Find where the given text appears and provide that cell's center as (X, Y) coordinate. 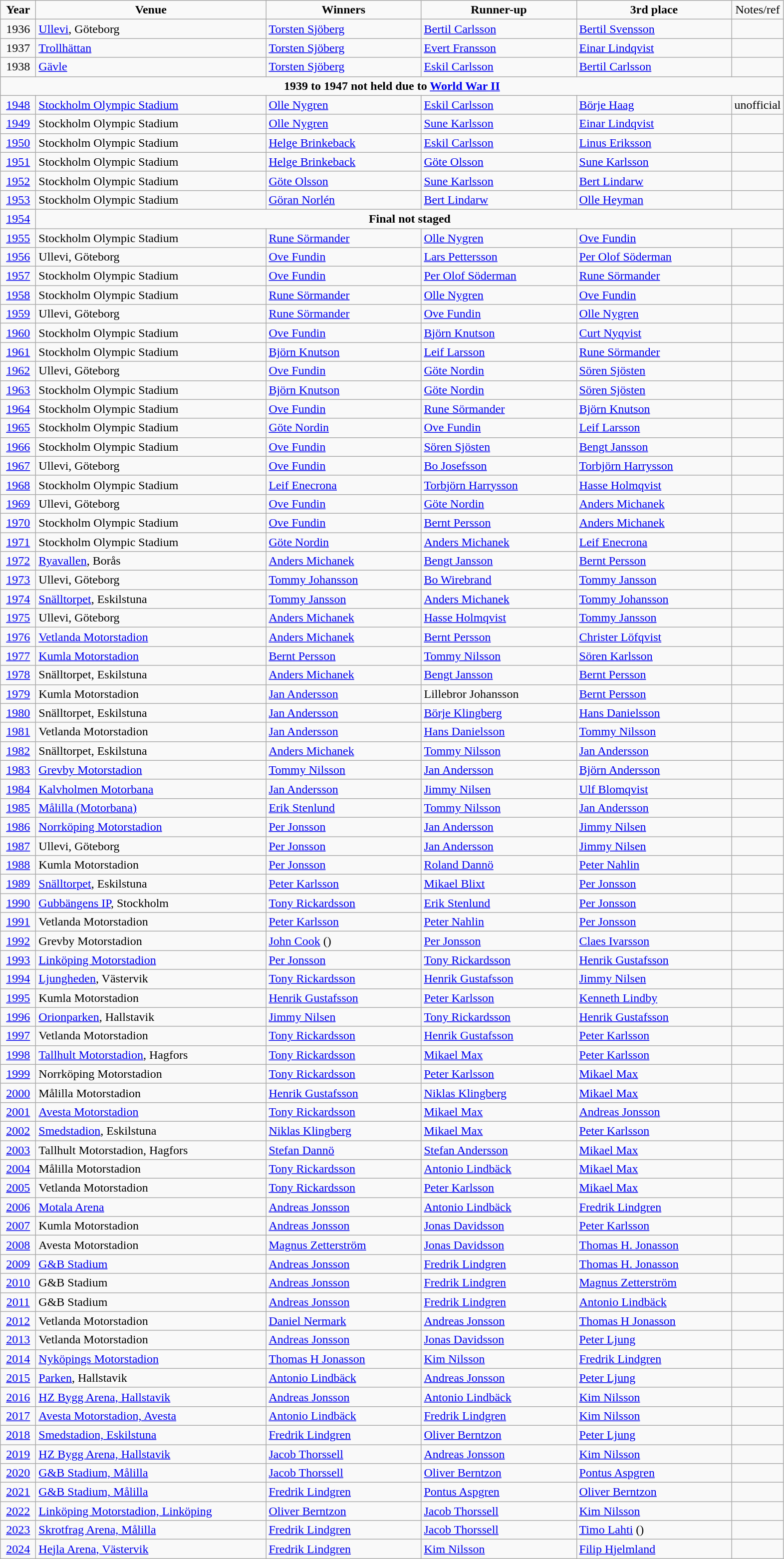
Venue (151, 10)
2001 (18, 1112)
Sören Karlsson (654, 656)
Filip Hjelmland (654, 1549)
Börje Haag (654, 105)
Skrotfrag Arena, Målilla (151, 1530)
unofficial (758, 105)
Hejla Arena, Västervik (151, 1549)
Orionparken, Hallstavik (151, 1017)
1951 (18, 162)
2004 (18, 1169)
2019 (18, 1454)
2010 (18, 1283)
Bertil Svensson (654, 29)
1961 (18, 352)
2002 (18, 1131)
1974 (18, 599)
Bo Wirebrand (499, 580)
1975 (18, 618)
1985 (18, 808)
Ryavallen, Borås (151, 561)
Lillebror Johansson (499, 694)
2008 (18, 1245)
1969 (18, 504)
1962 (18, 371)
2014 (18, 1359)
2022 (18, 1511)
1954 (18, 219)
2000 (18, 1093)
2005 (18, 1188)
Olle Heyman (654, 200)
Daniel Nermark (343, 1321)
1958 (18, 295)
1948 (18, 105)
1999 (18, 1074)
1971 (18, 542)
Year (18, 10)
Linköping Motorstadion (151, 960)
Parken, Hallstavik (151, 1378)
Stefan Andersson (499, 1150)
Trollhättan (151, 48)
Göran Norlén (343, 200)
2011 (18, 1302)
Linus Eriksson (654, 143)
1979 (18, 694)
2017 (18, 1416)
Målilla (Motorbana) (151, 808)
1983 (18, 770)
2015 (18, 1378)
1995 (18, 998)
1978 (18, 675)
1992 (18, 941)
Björn Andersson (654, 770)
1956 (18, 257)
1988 (18, 865)
1987 (18, 846)
1973 (18, 580)
1936 (18, 29)
3rd place (654, 10)
2016 (18, 1397)
2003 (18, 1150)
1957 (18, 276)
Roland Dannö (499, 865)
1976 (18, 637)
1955 (18, 238)
Mikael Blixt (499, 884)
2012 (18, 1321)
Ulf Blomqvist (654, 789)
Motala Arena (151, 1207)
1950 (18, 143)
2007 (18, 1226)
1990 (18, 903)
1970 (18, 523)
Curt Nyqvist (654, 333)
Claes Ivarsson (654, 941)
1959 (18, 314)
1996 (18, 1017)
1964 (18, 409)
Avesta Motorstadion, Avesta (151, 1416)
Kenneth Lindby (654, 998)
1968 (18, 485)
1977 (18, 656)
Christer Löfqvist (654, 637)
Gubbängens IP, Stockholm (151, 903)
1952 (18, 181)
Notes/ref (758, 10)
2006 (18, 1207)
1991 (18, 922)
Lars Pettersson (499, 257)
Evert Fransson (499, 48)
2023 (18, 1530)
1993 (18, 960)
2018 (18, 1435)
2009 (18, 1264)
1965 (18, 428)
1949 (18, 124)
1960 (18, 333)
1980 (18, 713)
1994 (18, 979)
Linköping Motorstadion, Linköping (151, 1511)
Bo Josefsson (499, 466)
2020 (18, 1473)
Stefan Dannö (343, 1150)
John Cook () (343, 941)
Winners (343, 10)
1989 (18, 884)
1982 (18, 751)
Runner-up (499, 10)
2021 (18, 1492)
Gävle (151, 67)
1972 (18, 561)
Ljungheden, Västervik (151, 979)
1967 (18, 466)
2024 (18, 1549)
1953 (18, 200)
1937 (18, 48)
1939 to 1947 not held due to World War II (392, 86)
Börje Klingberg (499, 713)
1938 (18, 67)
Kalvholmen Motorbana (151, 789)
1981 (18, 732)
1966 (18, 447)
1984 (18, 789)
Nyköpings Motorstadion (151, 1359)
Timo Lahti () (654, 1530)
1997 (18, 1036)
1986 (18, 827)
1963 (18, 390)
2013 (18, 1340)
Final not staged (410, 219)
1998 (18, 1055)
